Identify which cell holds the provided text, then report its [X, Y] central coordinate. 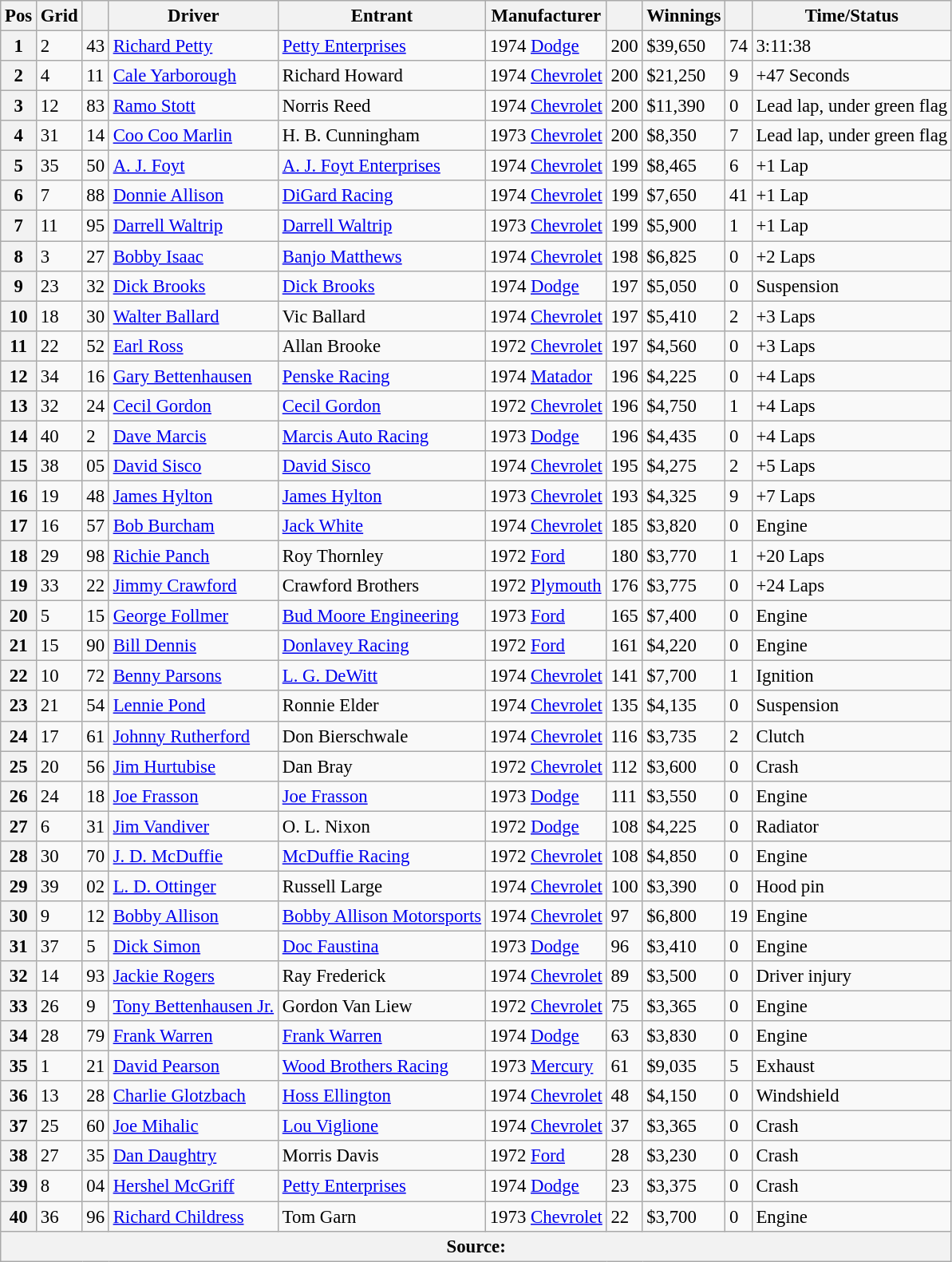
Source: [476, 1246]
Ramo Stott [193, 106]
A. J. Foyt [193, 166]
$8,350 [684, 136]
Bobby Isaac [193, 256]
Jackie Rogers [193, 976]
54 [96, 706]
$7,650 [684, 196]
1972 Plymouth [546, 586]
Pos [19, 16]
Lou Viglione [381, 1126]
Entrant [381, 16]
Richie Panch [193, 556]
1974 Matador [546, 376]
90 [96, 646]
Manufacturer [546, 16]
$8,465 [684, 166]
Doc Faustina [381, 946]
Driver injury [851, 976]
$6,825 [684, 256]
$3,700 [684, 1217]
Marcis Auto Racing [381, 436]
Windshield [851, 1096]
$21,250 [684, 76]
Joe Mihalic [193, 1126]
Allan Brooke [381, 346]
56 [96, 766]
Earl Ross [193, 346]
Ray Frederick [381, 976]
+47 Seconds [851, 76]
Jim Vandiver [193, 826]
3:11:38 [851, 46]
Richard Howard [381, 76]
+20 Laps [851, 556]
Clutch [851, 736]
$39,650 [684, 46]
Morris Davis [381, 1157]
H. B. Cunningham [381, 136]
Wood Brothers Racing [381, 1066]
180 [624, 556]
$3,230 [684, 1157]
Cale Yarborough [193, 76]
57 [96, 526]
88 [96, 196]
Dick Simon [193, 946]
Benny Parsons [193, 676]
Banjo Matthews [381, 256]
$4,560 [684, 346]
$5,900 [684, 226]
+24 Laps [851, 586]
05 [96, 466]
L. G. DeWitt [381, 676]
$11,390 [684, 106]
Norris Reed [381, 106]
A. J. Foyt Enterprises [381, 166]
Roy Thornley [381, 556]
Exhaust [851, 1066]
$9,035 [684, 1066]
David Pearson [193, 1066]
Jim Hurtubise [193, 766]
Don Bierschwale [381, 736]
Penske Racing [381, 376]
Jimmy Crawford [193, 586]
1973 Ford [546, 616]
Coo Coo Marlin [193, 136]
Dan Daughtry [193, 1157]
161 [624, 646]
193 [624, 496]
Bill Dennis [193, 646]
195 [624, 466]
McDuffie Racing [381, 856]
Lennie Pond [193, 706]
Bobby Allison [193, 916]
165 [624, 616]
$3,390 [684, 886]
Gary Bettenhausen [193, 376]
Gordon Van Liew [381, 1007]
Richard Childress [193, 1217]
100 [624, 886]
Charlie Glotzbach [193, 1096]
Winnings [684, 16]
141 [624, 676]
Russell Large [381, 886]
$3,410 [684, 946]
+2 Laps [851, 256]
$4,150 [684, 1096]
52 [96, 346]
$3,600 [684, 766]
04 [96, 1186]
$5,410 [684, 316]
Walter Ballard [193, 316]
$7,400 [684, 616]
116 [624, 736]
Bob Burcham [193, 526]
89 [624, 976]
Tony Bettenhausen Jr. [193, 1007]
95 [96, 226]
$4,750 [684, 406]
02 [96, 886]
176 [624, 586]
Hershel McGriff [193, 1186]
$3,775 [684, 586]
63 [624, 1036]
+7 Laps [851, 496]
Crawford Brothers [381, 586]
DiGard Racing [381, 196]
Hoss Ellington [381, 1096]
George Follmer [193, 616]
Donnie Allison [193, 196]
Time/Status [851, 16]
$3,735 [684, 736]
41 [739, 196]
Dave Marcis [193, 436]
O. L. Nixon [381, 826]
$3,830 [684, 1036]
Donlavey Racing [381, 646]
185 [624, 526]
$3,820 [684, 526]
$3,550 [684, 796]
97 [624, 916]
111 [624, 796]
Johnny Rutherford [193, 736]
1972 Dodge [546, 826]
$4,435 [684, 436]
93 [96, 976]
60 [96, 1126]
98 [96, 556]
L. D. Ottinger [193, 886]
$4,850 [684, 856]
$7,700 [684, 676]
75 [624, 1007]
Bobby Allison Motorsports [381, 916]
Jack White [381, 526]
J. D. McDuffie [193, 856]
Grid [59, 16]
$3,375 [684, 1186]
Hood pin [851, 886]
72 [96, 676]
Radiator [851, 826]
+5 Laps [851, 466]
Ignition [851, 676]
$4,135 [684, 706]
1973 Mercury [546, 1066]
135 [624, 706]
Bud Moore Engineering [381, 616]
79 [96, 1036]
$4,275 [684, 466]
70 [96, 856]
$4,220 [684, 646]
Driver [193, 16]
43 [96, 46]
$6,800 [684, 916]
Vic Ballard [381, 316]
112 [624, 766]
$5,050 [684, 286]
$3,770 [684, 556]
50 [96, 166]
Tom Garn [381, 1217]
Richard Petty [193, 46]
198 [624, 256]
$4,325 [684, 496]
74 [739, 46]
83 [96, 106]
Ronnie Elder [381, 706]
$3,500 [684, 976]
Dan Bray [381, 766]
